Scan for the cell matching the given text and deliver its [x, y] coordinate at center. 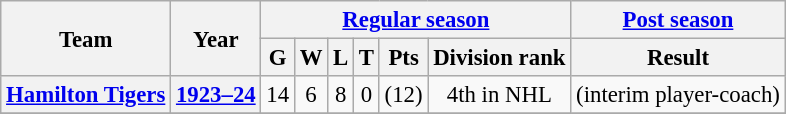
0 [367, 95]
Pts [404, 58]
(12) [404, 95]
Hamilton Tigers [86, 95]
8 [341, 95]
Post season [678, 20]
Division rank [500, 58]
Team [86, 38]
Year [216, 38]
4th in NHL [500, 95]
Result [678, 58]
T [367, 58]
(interim player-coach) [678, 95]
14 [278, 95]
6 [310, 95]
1923–24 [216, 95]
Regular season [416, 20]
W [310, 58]
G [278, 58]
L [341, 58]
